Pinpoint the cell where the given text exists, returning its (X, Y) midpoint coordinate. 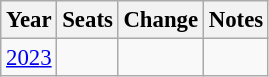
Seats (88, 20)
Change (160, 20)
Year (29, 20)
Notes (236, 20)
2023 (29, 58)
